Find where the given text appears and provide that cell's center as [X, Y] coordinate. 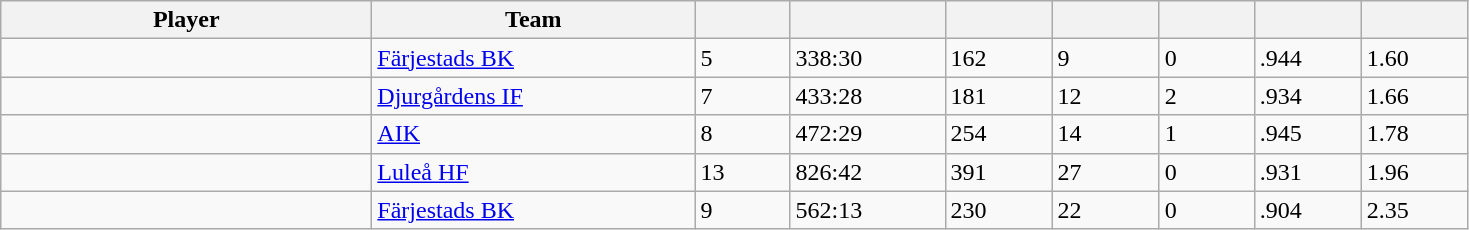
433:28 [868, 96]
13 [742, 172]
.945 [1308, 134]
Luleå HF [534, 172]
1 [1206, 134]
1.66 [1414, 96]
562:13 [868, 210]
27 [1106, 172]
1.96 [1414, 172]
.931 [1308, 172]
2.35 [1414, 210]
AIK [534, 134]
.904 [1308, 210]
254 [998, 134]
472:29 [868, 134]
12 [1106, 96]
230 [998, 210]
7 [742, 96]
1.60 [1414, 58]
.934 [1308, 96]
.944 [1308, 58]
826:42 [868, 172]
2 [1206, 96]
391 [998, 172]
Player [186, 20]
1.78 [1414, 134]
8 [742, 134]
Djurgårdens IF [534, 96]
5 [742, 58]
338:30 [868, 58]
Team [534, 20]
14 [1106, 134]
181 [998, 96]
22 [1106, 210]
162 [998, 58]
